Extract the [x, y] coordinate from the center of the cell holding the provided text.  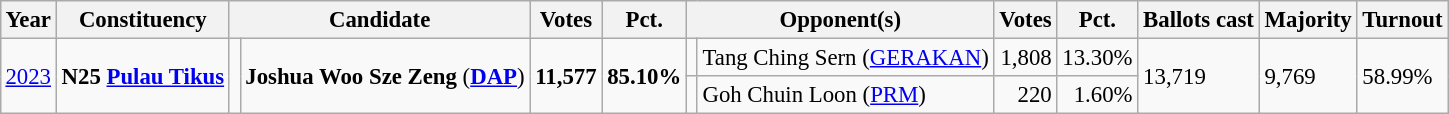
Ballots cast [1198, 20]
13,719 [1198, 76]
N25 Pulau Tikus [142, 76]
1.60% [1098, 95]
13.30% [1098, 57]
2023 [28, 76]
85.10% [644, 76]
1,808 [1026, 57]
Tang Ching Sern (GERAKAN) [846, 57]
Candidate [380, 20]
58.99% [1402, 76]
Goh Chuin Loon (PRM) [846, 95]
11,577 [566, 76]
Joshua Woo Sze Zeng (DAP) [385, 76]
Constituency [142, 20]
220 [1026, 95]
Turnout [1402, 20]
Opponent(s) [841, 20]
9,769 [1308, 76]
Year [28, 20]
Majority [1308, 20]
